Capture the cell that displays the provided text and extract its [x, y] central coordinate. 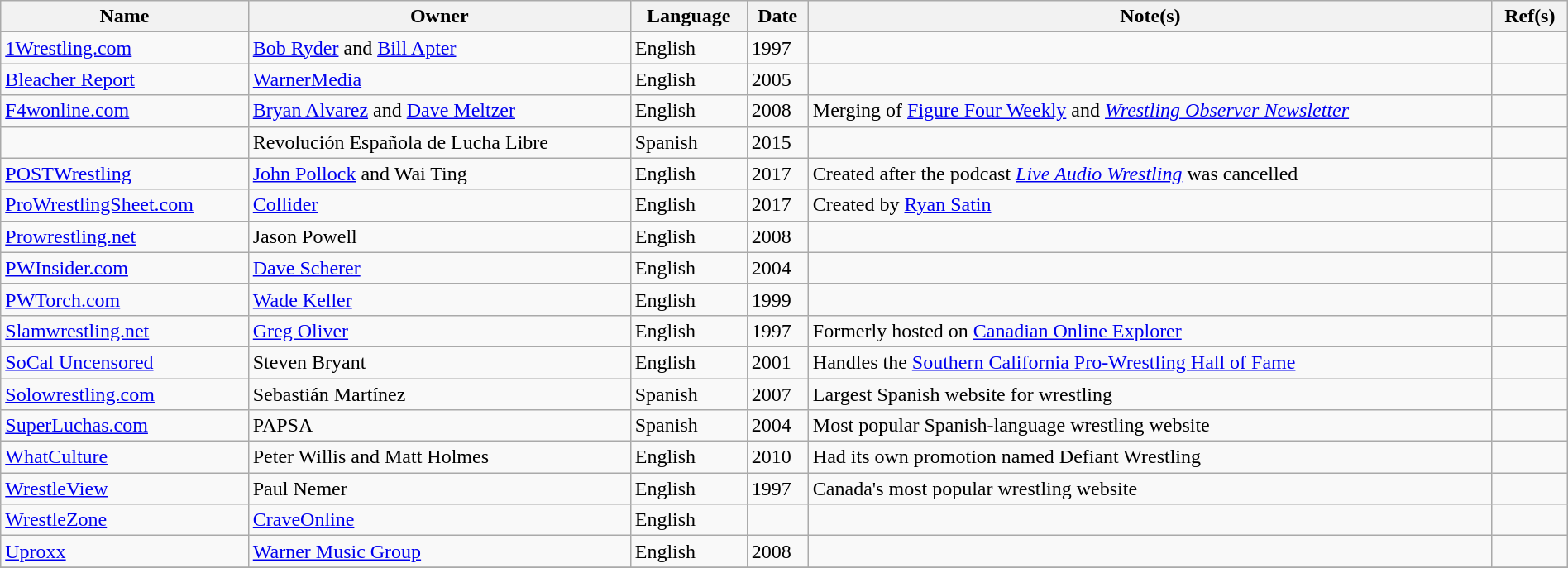
2005 [777, 79]
2015 [777, 142]
Bryan Alvarez and Dave Meltzer [439, 111]
Ref(s) [1530, 17]
Slamwrestling.net [124, 331]
Collider [439, 205]
1Wrestling.com [124, 48]
SuperLuchas.com [124, 426]
Canada's most popular wrestling website [1150, 489]
Name [124, 17]
Uproxx [124, 551]
Merging of Figure Four Weekly and Wrestling Observer Newsletter [1150, 111]
Bob Ryder and Bill Apter [439, 48]
PAPSA [439, 426]
WarnerMedia [439, 79]
Greg Oliver [439, 331]
John Pollock and Wai Ting [439, 174]
Prowrestling.net [124, 236]
Handles the Southern California Pro-Wrestling Hall of Fame [1150, 362]
Language [688, 17]
CraveOnline [439, 520]
PWInsider.com [124, 268]
Paul Nemer [439, 489]
PWTorch.com [124, 299]
Sebastián Martínez [439, 394]
1999 [777, 299]
Revolución Española de Lucha Libre [439, 142]
POSTWrestling [124, 174]
2007 [777, 394]
WrestleZone [124, 520]
Largest Spanish website for wrestling [1150, 394]
Owner [439, 17]
Bleacher Report [124, 79]
Most popular Spanish-language wrestling website [1150, 426]
Date [777, 17]
Created by Ryan Satin [1150, 205]
Steven Bryant [439, 362]
Jason Powell [439, 236]
ProWrestlingSheet.com [124, 205]
Note(s) [1150, 17]
Formerly hosted on Canadian Online Explorer [1150, 331]
2001 [777, 362]
Warner Music Group [439, 551]
F4wonline.com [124, 111]
SoCal Uncensored [124, 362]
Peter Willis and Matt Holmes [439, 457]
WrestleView [124, 489]
Had its own promotion named Defiant Wrestling [1150, 457]
Solowrestling.com [124, 394]
Wade Keller [439, 299]
2010 [777, 457]
Created after the podcast Live Audio Wrestling was cancelled [1150, 174]
WhatCulture [124, 457]
Dave Scherer [439, 268]
